Identify which cell holds the provided text, then report its [X, Y] central coordinate. 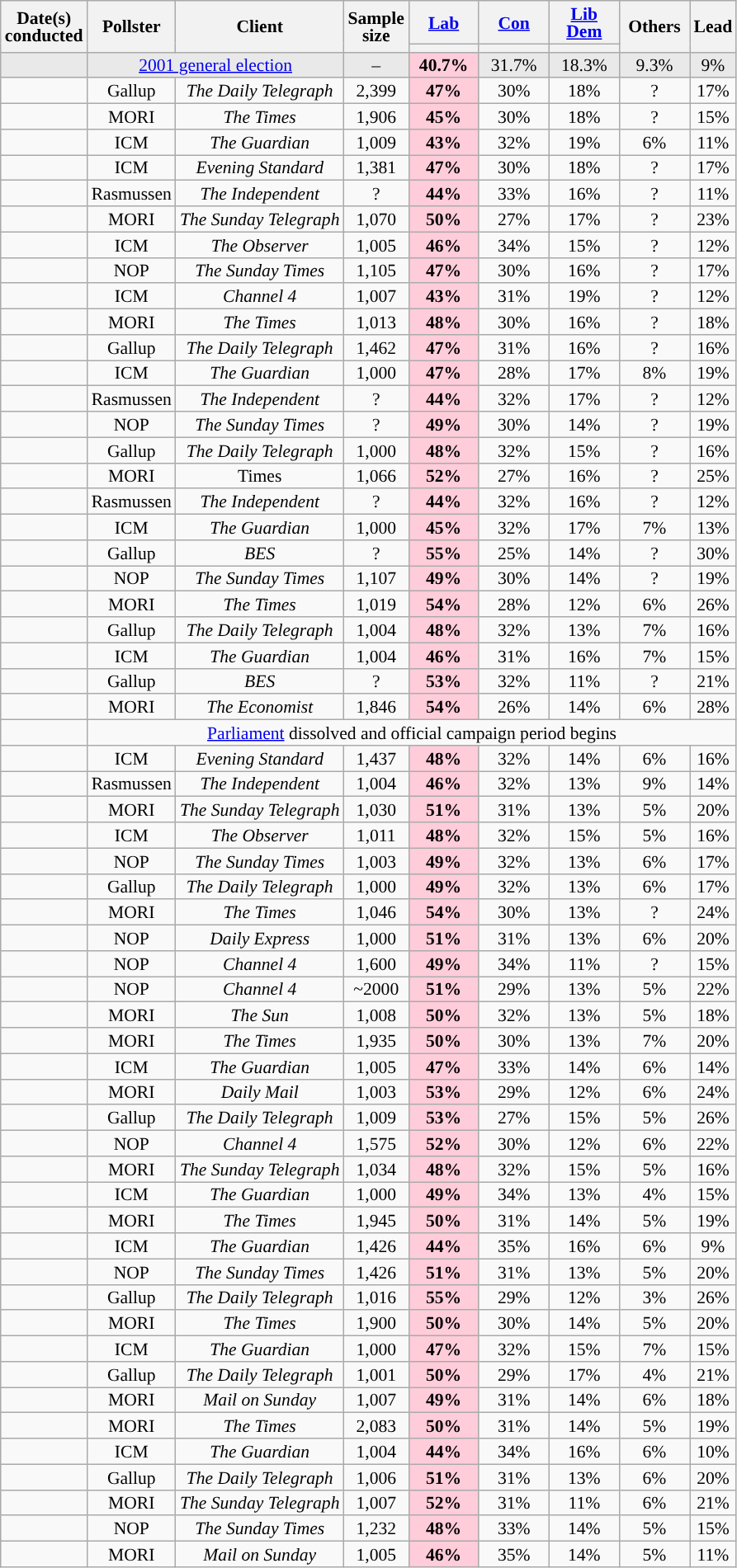
1,011 [376, 835]
The Sun [260, 1015]
1,462 [376, 348]
Daily Mail [260, 1092]
1,046 [376, 912]
1,013 [376, 322]
3% [654, 1297]
Daily Express [260, 939]
Date(s)conducted [45, 26]
18.3% [584, 64]
– [376, 64]
1,846 [376, 708]
~2000 [376, 990]
Con [513, 22]
1,016 [376, 1297]
1,600 [376, 963]
Client [260, 26]
Lib Dem [584, 22]
1,232 [376, 1529]
40.7% [444, 64]
1,107 [376, 579]
1,575 [376, 1143]
2,083 [376, 1425]
1,030 [376, 810]
8% [654, 373]
31.7% [513, 64]
1,906 [376, 117]
2001 general election [216, 64]
1,945 [376, 1221]
1,008 [376, 1015]
Lab [444, 22]
1,001 [376, 1374]
1,900 [376, 1323]
9.3% [654, 64]
1,034 [376, 1170]
1,066 [376, 475]
1,070 [376, 219]
1,019 [376, 604]
Times [260, 475]
Lead [713, 26]
Samplesize [376, 26]
Others [654, 26]
2,399 [376, 91]
1,105 [376, 271]
23% [713, 219]
Pollster [132, 26]
The Economist [260, 708]
1,381 [376, 168]
1,006 [376, 1476]
1,437 [376, 759]
10% [713, 1452]
1,935 [376, 1041]
Parliament dissolved and official campaign period begins [413, 732]
